Capture the cell that displays the provided text and extract its (x, y) central coordinate. 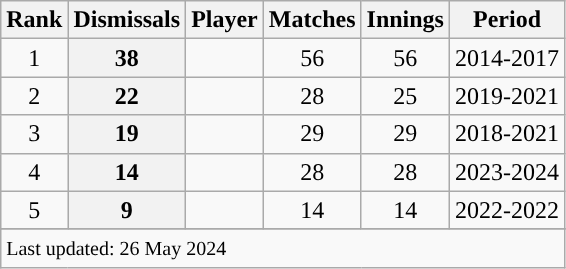
25 (405, 96)
Dismissals (127, 20)
Matches (312, 20)
38 (127, 58)
Period (506, 20)
2 (34, 96)
Last updated: 26 May 2024 (283, 248)
Rank (34, 20)
4 (34, 172)
3 (34, 134)
5 (34, 210)
9 (127, 210)
Player (225, 20)
1 (34, 58)
Innings (405, 20)
2023-2024 (506, 172)
22 (127, 96)
2022-2022 (506, 210)
2018-2021 (506, 134)
2014-2017 (506, 58)
2019-2021 (506, 96)
19 (127, 134)
